For the text-containing cell, return its midpoint in [X, Y] coordinate format. 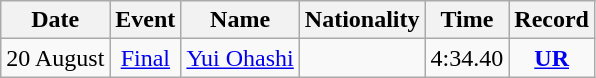
20 August [56, 58]
Date [56, 20]
Time [467, 20]
4:34.40 [467, 58]
Final [146, 58]
Name [240, 20]
Yui Ohashi [240, 58]
UR [552, 58]
Record [552, 20]
Nationality [362, 20]
Event [146, 20]
